Determine the (x, y) coordinate at the center of the cell enclosing the given text.  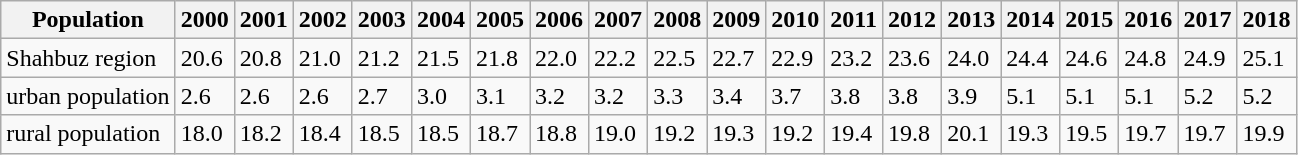
25.1 (1266, 58)
21.8 (500, 58)
18.4 (322, 134)
3.4 (736, 96)
22.2 (618, 58)
3.0 (440, 96)
2008 (678, 20)
2001 (264, 20)
24.6 (1090, 58)
urban population (88, 96)
2010 (796, 20)
18.7 (500, 134)
2012 (912, 20)
19.0 (618, 134)
23.2 (854, 58)
22.9 (796, 58)
3.3 (678, 96)
18.2 (264, 134)
22.7 (736, 58)
20.6 (204, 58)
19.4 (854, 134)
2002 (322, 20)
Population (88, 20)
Shahbuz region (88, 58)
2006 (560, 20)
2007 (618, 20)
18.8 (560, 134)
2000 (204, 20)
2016 (1148, 20)
3.9 (972, 96)
20.1 (972, 134)
23.6 (912, 58)
19.9 (1266, 134)
2004 (440, 20)
2009 (736, 20)
2003 (382, 20)
18.0 (204, 134)
2013 (972, 20)
24.0 (972, 58)
19.8 (912, 134)
19.5 (1090, 134)
20.8 (264, 58)
2014 (1030, 20)
2018 (1266, 20)
2015 (1090, 20)
21.0 (322, 58)
21.5 (440, 58)
21.2 (382, 58)
24.8 (1148, 58)
2005 (500, 20)
24.4 (1030, 58)
2.7 (382, 96)
3.7 (796, 96)
22.5 (678, 58)
rural population (88, 134)
22.0 (560, 58)
24.9 (1208, 58)
3.1 (500, 96)
2011 (854, 20)
2017 (1208, 20)
